Provide the [x, y] coordinate of the cell's center where the given text is located.  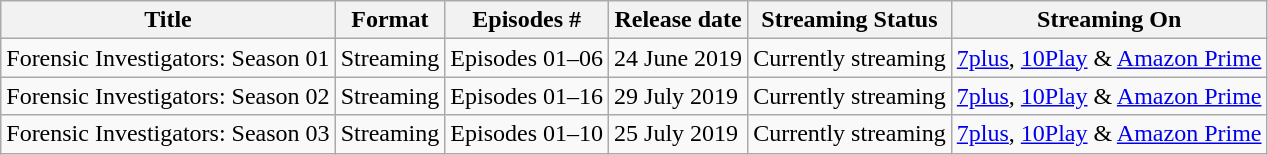
Episodes 01–16 [527, 96]
Episodes 01–06 [527, 58]
Streaming On [1109, 20]
29 July 2019 [678, 96]
Forensic Investigators: Season 01 [168, 58]
Episodes # [527, 20]
Forensic Investigators: Season 03 [168, 134]
Streaming Status [850, 20]
24 June 2019 [678, 58]
Release date [678, 20]
Episodes 01–10 [527, 134]
Title [168, 20]
Forensic Investigators: Season 02 [168, 96]
25 July 2019 [678, 134]
Format [390, 20]
